Extract the (x, y) coordinate from the center of the cell holding the provided text.  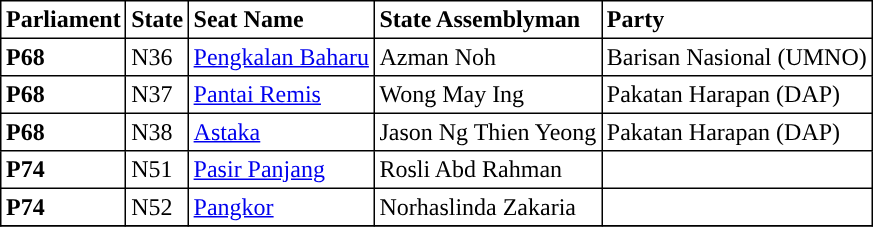
Pangkor (281, 207)
N38 (157, 132)
Parliament (64, 20)
Party (737, 20)
Pantai Remis (281, 95)
N52 (157, 207)
Wong May Ing (488, 95)
Rosli Abd Rahman (488, 170)
N36 (157, 57)
State Assemblyman (488, 20)
Barisan Nasional (UMNO) (737, 57)
N51 (157, 170)
Jason Ng Thien Yeong (488, 132)
N37 (157, 95)
Astaka (281, 132)
Pengkalan Baharu (281, 57)
Seat Name (281, 20)
Norhaslinda Zakaria (488, 207)
Azman Noh (488, 57)
State (157, 20)
Pasir Panjang (281, 170)
